From the cell containing the given text, extract its center point as (x, y) coordinate. 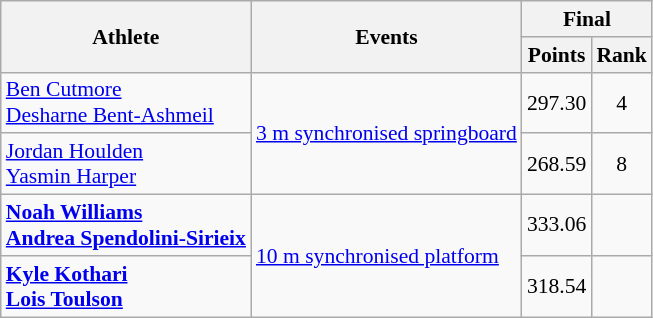
Events (386, 36)
8 (622, 164)
Rank (622, 55)
3 m synchronised springboard (386, 133)
297.30 (556, 102)
Athlete (126, 36)
333.06 (556, 226)
Final (587, 19)
Ben CutmoreDesharne Bent-Ashmeil (126, 102)
Points (556, 55)
4 (622, 102)
318.54 (556, 286)
Kyle KothariLois Toulson (126, 286)
Noah WilliamsAndrea Spendolini-Sirieix (126, 226)
Jordan HouldenYasmin Harper (126, 164)
10 m synchronised platform (386, 256)
268.59 (556, 164)
